Return the [x, y] coordinate for the center point of the cell that contains the specified text.  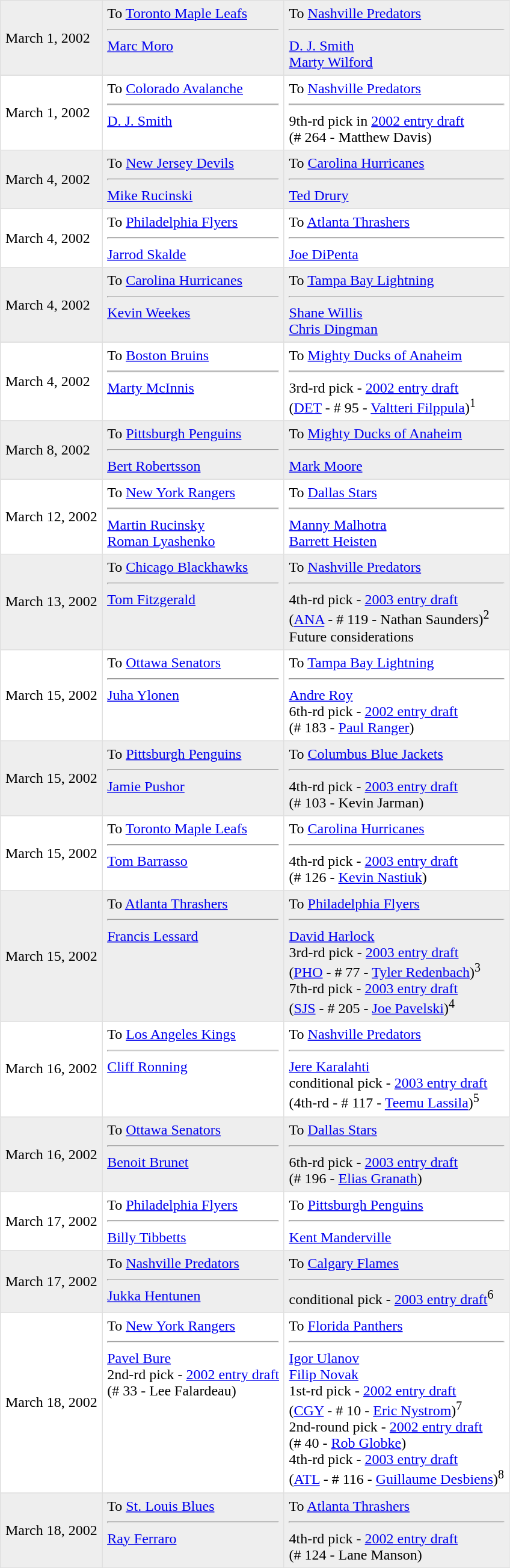
March 12, 2002 [52, 517]
To Dallas Stars Manny Malhotra Barrett Heisten [396, 517]
To Mighty Ducks of Anaheim Mark Moore [396, 450]
To Chicago Blackhawks Tom Fitzgerald [193, 602]
To Nashville Predators 4th-rd pick - 2003 entry draft (ANA - # 119 - Nathan Saunders)2Future considerations [396, 602]
To Mighty Ducks of Anaheim 3rd-rd pick - 2002 entry draft (DET - # 95 - Valtteri Filppula)1 [396, 381]
To Columbus Blue Jackets 4th-rd pick - 2003 entry draft (# 103 - Kevin Jarman) [396, 778]
To Calgary Flames conditional pick - 2003 entry draft6 [396, 1281]
To Nashville Predators Jukka Hentunen [193, 1281]
To Dallas Stars 6th-rd pick - 2003 entry draft (# 196 - Elias Granath) [396, 1154]
To New York Rangers Pavel Bure2nd-rd pick - 2002 entry draft(# 33 - Lee Falardeau) [193, 1402]
To Colorado Avalanche D. J. Smith [193, 112]
To Philadelphia Flyers Billy Tibbetts [193, 1221]
To Toronto Maple Leafs Tom Barrasso [193, 853]
To Nashville Predators D. J. Smith Marty Wilford [396, 38]
To Pittsburgh Penguins Jamie Pushor [193, 778]
To Ottawa Senators Benoit Brunet [193, 1154]
To Tampa Bay Lightning Shane Willis Chris Dingman [396, 305]
To New York Rangers Martin RucinskyRoman Lyashenko [193, 517]
To Carolina Hurricanes Kevin Weekes [193, 305]
To Atlanta Thrashers 4th-rd pick - 2002 entry draft (# 124 - Lane Manson) [396, 1530]
To Atlanta Thrashers Joe DiPenta [396, 238]
To Boston Bruins Marty McInnis [193, 381]
To Carolina Hurricanes 4th-rd pick - 2003 entry draft (# 126 - Kevin Nastiuk) [396, 853]
To Nashville Predators Jere Karalahticonditional pick - 2003 entry draft(4th-rd - # 117 - Teemu Lassila)5 [396, 1069]
To Toronto Maple Leafs Marc Moro [193, 38]
To Atlanta Thrashers Francis Lessard [193, 956]
To St. Louis Blues Ray Ferraro [193, 1530]
To Nashville Predators 9th-rd pick in 2002 entry draft (# 264 - Matthew Davis) [396, 112]
To Los Angeles Kings Cliff Ronning [193, 1069]
To Carolina Hurricanes Ted Drury [396, 180]
To Philadelphia Flyers Jarrod Skalde [193, 238]
To New Jersey Devils Mike Rucinski [193, 180]
March 8, 2002 [52, 450]
To Pittsburgh Penguins Kent Manderville [396, 1221]
March 13, 2002 [52, 602]
To Ottawa Senators Juha Ylonen [193, 695]
To Pittsburgh Penguins Bert Robertsson [193, 450]
To Tampa Bay Lightning Andre Roy 6th-rd pick - 2002 entry draft (# 183 - Paul Ranger) [396, 695]
